Determine the [X, Y] coordinate at the center of the cell enclosing the given text.  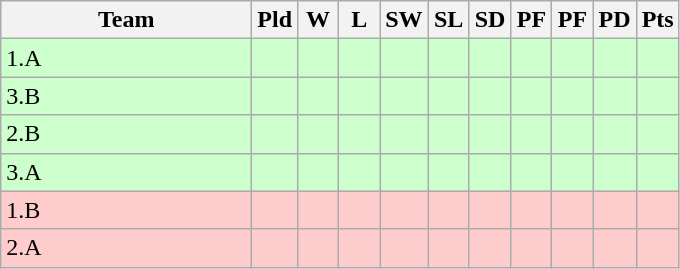
1.B [126, 210]
L [360, 20]
SL [448, 20]
SD [490, 20]
SW [404, 20]
2.A [126, 248]
Team [126, 20]
1.A [126, 58]
PD [614, 20]
W [318, 20]
3.B [126, 96]
2.B [126, 134]
Pts [658, 20]
3.A [126, 172]
Pld [275, 20]
